Search for the cell housing the specified text and yield its (x, y) center coordinate. 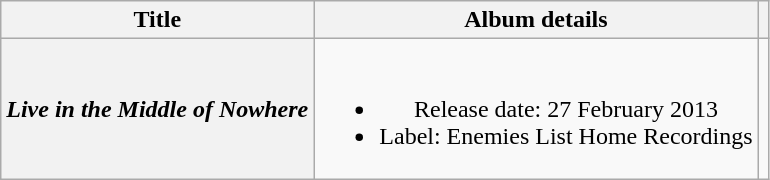
Album details (536, 20)
Release date: 27 February 2013Label: Enemies List Home Recordings (536, 109)
Title (158, 20)
Live in the Middle of Nowhere (158, 109)
